Scan for the cell matching the given text and deliver its (X, Y) coordinate at center. 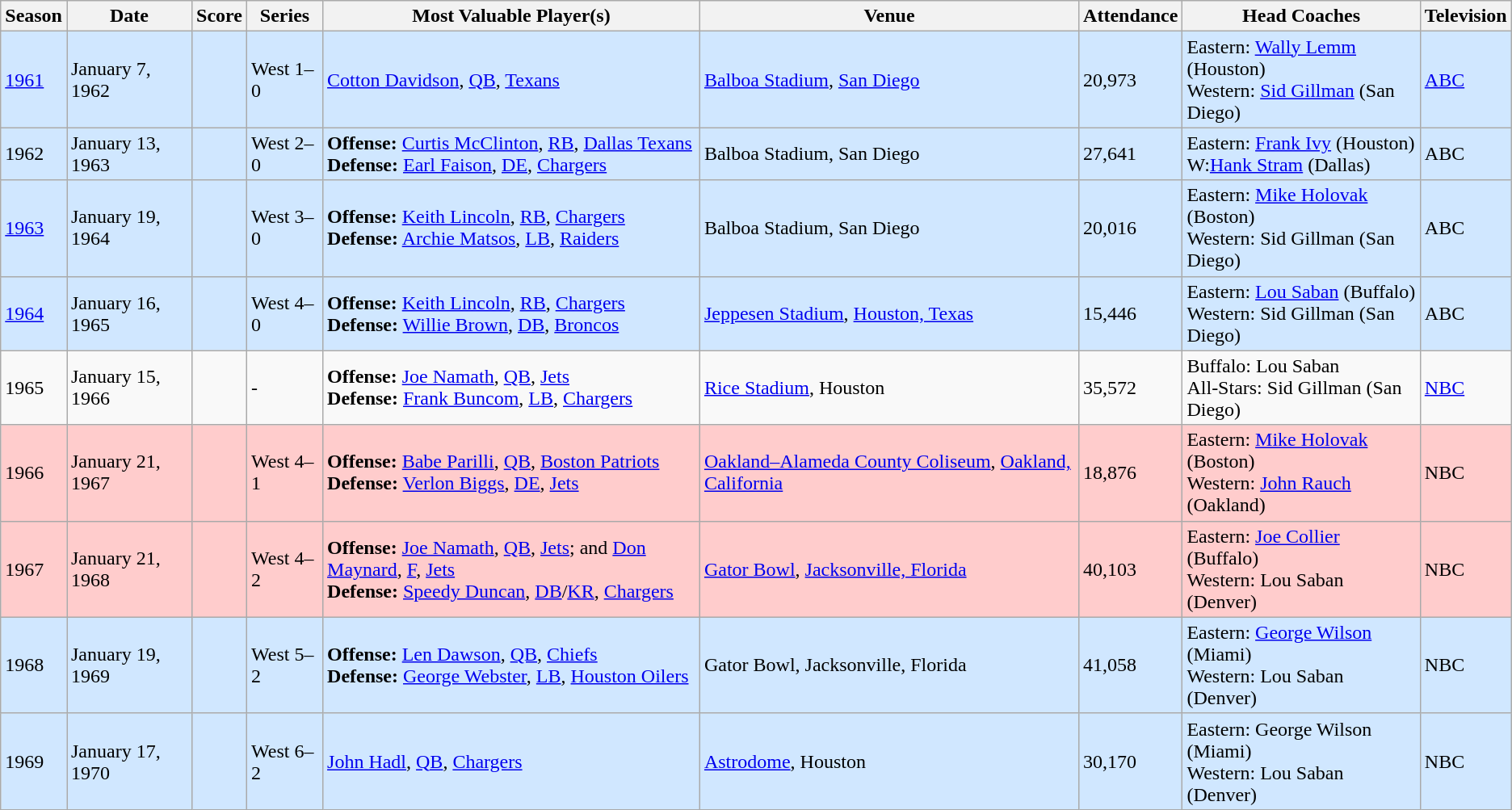
1963 (34, 228)
30,170 (1131, 761)
West 4–1 (285, 473)
Oakland–Alameda County Coliseum, Oakland, California (888, 473)
1965 (34, 388)
1968 (34, 665)
40,103 (1131, 569)
West 2–0 (285, 153)
Eastern: Mike Holovak (Boston)Western: Sid Gillman (San Diego) (1301, 228)
Venue (888, 16)
Offense: Joe Namath, QB, Jets; and Don Maynard, F, JetsDefense: Speedy Duncan, DB/KR, Chargers (512, 569)
West 1–0 (285, 79)
Eastern: Joe Collier (Buffalo)Western: Lou Saban (Denver) (1301, 569)
Offense: Keith Lincoln, RB, ChargersDefense: Willie Brown, DB, Broncos (512, 313)
Offense: Len Dawson, QB, ChiefsDefense: George Webster, LB, Houston Oilers (512, 665)
Offense: Joe Namath, QB, JetsDefense: Frank Buncom, LB, Chargers (512, 388)
15,446 (1131, 313)
Offense: Babe Parilli, QB, Boston PatriotsDefense: Verlon Biggs, DE, Jets (512, 473)
Eastern: Wally Lemm (Houston)Western: Sid Gillman (San Diego) (1301, 79)
- (285, 388)
1966 (34, 473)
January 19, 1969 (129, 665)
18,876 (1131, 473)
January 16, 1965 (129, 313)
20,016 (1131, 228)
Eastern: Frank Ivy (Houston)W:Hank Stram (Dallas) (1301, 153)
January 21, 1967 (129, 473)
January 17, 1970 (129, 761)
Astrodome, Houston (888, 761)
Date (129, 16)
Eastern: Mike Holovak (Boston)Western: John Rauch (Oakland) (1301, 473)
January 7, 1962 (129, 79)
Series (285, 16)
27,641 (1131, 153)
West 3–0 (285, 228)
January 19, 1964 (129, 228)
Score (220, 16)
35,572 (1131, 388)
West 4–2 (285, 569)
Rice Stadium, Houston (888, 388)
41,058 (1131, 665)
Offense: Keith Lincoln, RB, ChargersDefense: Archie Matsos, LB, Raiders (512, 228)
Attendance (1131, 16)
Eastern: Lou Saban (Buffalo)Western: Sid Gillman (San Diego) (1301, 313)
20,973 (1131, 79)
Television (1465, 16)
1961 (34, 79)
Jeppesen Stadium, Houston, Texas (888, 313)
1962 (34, 153)
Offense: Curtis McClinton, RB, Dallas TexansDefense: Earl Faison, DE, Chargers (512, 153)
West 6–2 (285, 761)
January 21, 1968 (129, 569)
West 5–2 (285, 665)
John Hadl, QB, Chargers (512, 761)
1967 (34, 569)
Buffalo: Lou SabanAll-Stars: Sid Gillman (San Diego) (1301, 388)
West 4–0 (285, 313)
1964 (34, 313)
January 15, 1966 (129, 388)
January 13, 1963 (129, 153)
Head Coaches (1301, 16)
Season (34, 16)
Cotton Davidson, QB, Texans (512, 79)
Most Valuable Player(s) (512, 16)
1969 (34, 761)
